Output the [x, y] coordinate of the center of the cell containing the given text.  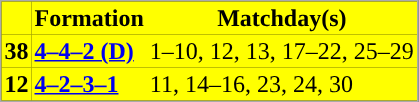
Formation [90, 18]
4–4–2 (D) [90, 50]
Matchday(s) [282, 18]
4–2–3–1 [90, 84]
11, 14–16, 23, 24, 30 [282, 84]
38 [17, 50]
12 [17, 84]
1–10, 12, 13, 17–22, 25–29 [282, 50]
